Detect which cell encompasses the target text, then output its (X, Y) center coordinate. 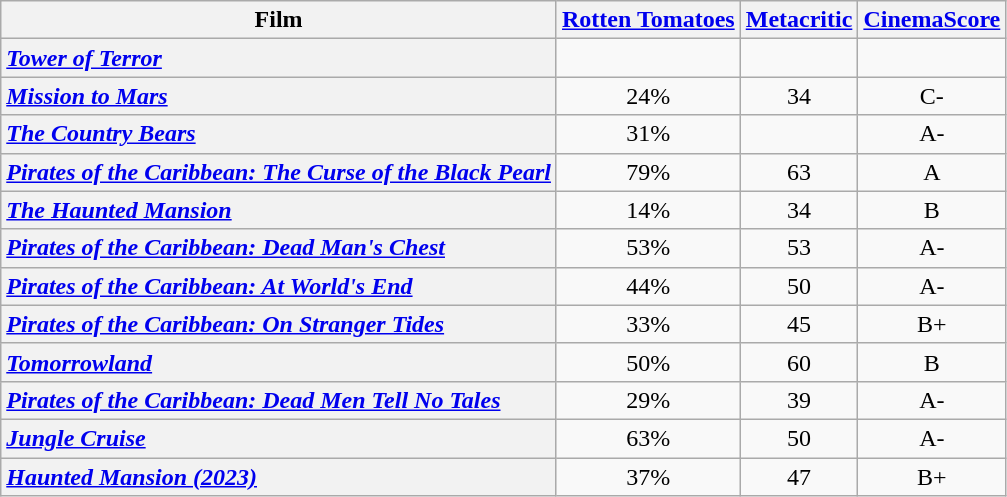
45 (799, 324)
29% (648, 400)
50% (648, 362)
Pirates of the Caribbean: The Curse of the Black Pearl (279, 172)
Pirates of the Caribbean: Dead Man's Chest (279, 248)
31% (648, 134)
A (932, 172)
Tower of Terror (279, 58)
CinemaScore (932, 20)
Pirates of the Caribbean: At World's End (279, 286)
14% (648, 210)
53 (799, 248)
39 (799, 400)
63% (648, 438)
Metacritic (799, 20)
Pirates of the Caribbean: Dead Men Tell No Tales (279, 400)
C- (932, 96)
Pirates of the Caribbean: On Stranger Tides (279, 324)
53% (648, 248)
44% (648, 286)
63 (799, 172)
79% (648, 172)
Mission to Mars (279, 96)
60 (799, 362)
Film (279, 20)
The Haunted Mansion (279, 210)
The Country Bears (279, 134)
Tomorrowland (279, 362)
37% (648, 477)
33% (648, 324)
Haunted Mansion (2023) (279, 477)
24% (648, 96)
Rotten Tomatoes (648, 20)
Jungle Cruise (279, 438)
47 (799, 477)
